From the cell containing the given text, extract its center point as (x, y) coordinate. 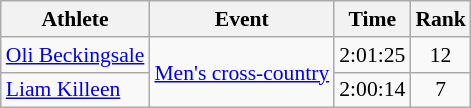
Athlete (76, 19)
Liam Killeen (76, 90)
7 (440, 90)
Men's cross-country (242, 72)
Rank (440, 19)
Oli Beckingsale (76, 55)
12 (440, 55)
Time (372, 19)
Event (242, 19)
2:01:25 (372, 55)
2:00:14 (372, 90)
